Capture the cell that displays the provided text and extract its [X, Y] central coordinate. 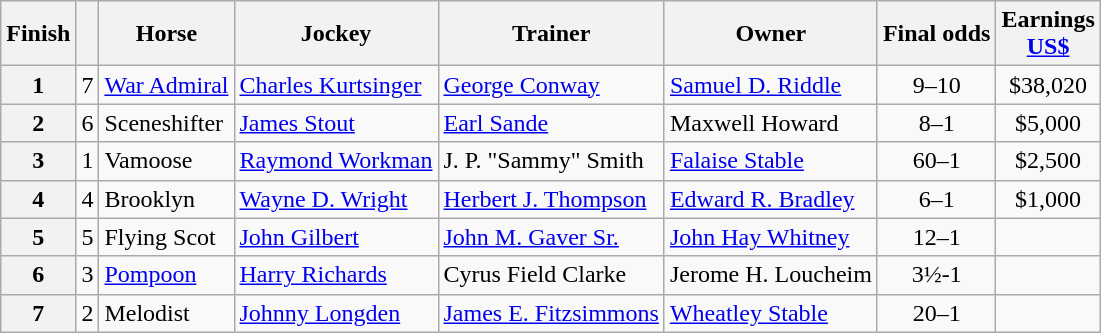
Herbert J. Thompson [551, 199]
Johnny Longden [336, 313]
James E. Fitzsimmons [551, 313]
$5,000 [1048, 123]
$2,500 [1048, 161]
Jerome H. Loucheim [770, 275]
Flying Scot [166, 237]
Final odds [936, 34]
20–1 [936, 313]
9–10 [936, 85]
J. P. "Sammy" Smith [551, 161]
George Conway [551, 85]
EarningsUS$ [1048, 34]
John Gilbert [336, 237]
Owner [770, 34]
Brooklyn [166, 199]
Wheatley Stable [770, 313]
John Hay Whitney [770, 237]
Melodist [166, 313]
Trainer [551, 34]
$38,020 [1048, 85]
Raymond Workman [336, 161]
60–1 [936, 161]
War Admiral [166, 85]
3½-1 [936, 275]
Horse [166, 34]
Finish [38, 34]
Charles Kurtsinger [336, 85]
John M. Gaver Sr. [551, 237]
Edward R. Bradley [770, 199]
Jockey [336, 34]
Sceneshifter [166, 123]
Vamoose [166, 161]
8–1 [936, 123]
Wayne D. Wright [336, 199]
12–1 [936, 237]
Cyrus Field Clarke [551, 275]
Maxwell Howard [770, 123]
6–1 [936, 199]
Earl Sande [551, 123]
$1,000 [1048, 199]
Pompoon [166, 275]
Samuel D. Riddle [770, 85]
James Stout [336, 123]
Falaise Stable [770, 161]
Harry Richards [336, 275]
